For the text-containing cell, return its midpoint in [x, y] coordinate format. 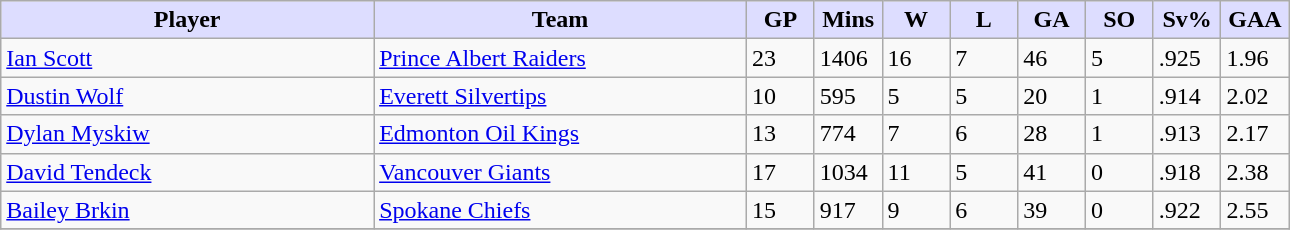
.918 [1187, 172]
.913 [1187, 134]
SO [1119, 20]
Dustin Wolf [188, 96]
Dylan Myskiw [188, 134]
13 [780, 134]
917 [848, 210]
774 [848, 134]
17 [780, 172]
Vancouver Giants [560, 172]
1034 [848, 172]
46 [1052, 58]
28 [1052, 134]
Sv% [1187, 20]
10 [780, 96]
11 [916, 172]
2.02 [1255, 96]
2.38 [1255, 172]
.925 [1187, 58]
41 [1052, 172]
Mins [848, 20]
15 [780, 210]
2.17 [1255, 134]
.922 [1187, 210]
Edmonton Oil Kings [560, 134]
9 [916, 210]
Bailey Brkin [188, 210]
Player [188, 20]
Everett Silvertips [560, 96]
Prince Albert Raiders [560, 58]
GAA [1255, 20]
2.55 [1255, 210]
595 [848, 96]
1.96 [1255, 58]
23 [780, 58]
Team [560, 20]
39 [1052, 210]
L [984, 20]
.914 [1187, 96]
Ian Scott [188, 58]
1406 [848, 58]
20 [1052, 96]
W [916, 20]
GA [1052, 20]
Spokane Chiefs [560, 210]
David Tendeck [188, 172]
GP [780, 20]
16 [916, 58]
